Output the [X, Y] coordinate of the center of the cell containing the given text.  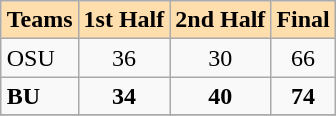
OSU [40, 58]
74 [303, 96]
BU [40, 96]
Final [303, 20]
36 [124, 58]
40 [220, 96]
66 [303, 58]
34 [124, 96]
2nd Half [220, 20]
1st Half [124, 20]
30 [220, 58]
Teams [40, 20]
